Capture the cell that displays the provided text and extract its [X, Y] central coordinate. 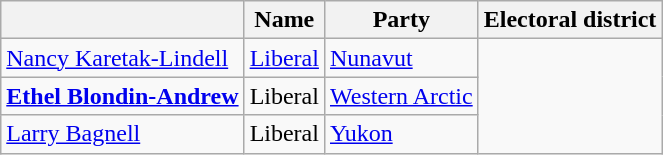
Larry Bagnell [122, 134]
Electoral district [570, 20]
Western Arctic [401, 96]
Name [284, 20]
Ethel Blondin-Andrew [122, 96]
Nancy Karetak-Lindell [122, 58]
Nunavut [401, 58]
Yukon [401, 134]
Party [401, 20]
